For the text-containing cell, return its midpoint in [x, y] coordinate format. 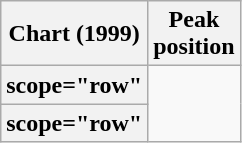
Peakposition [194, 34]
Chart (1999) [74, 34]
